Pinpoint the cell where the given text exists, returning its (x, y) midpoint coordinate. 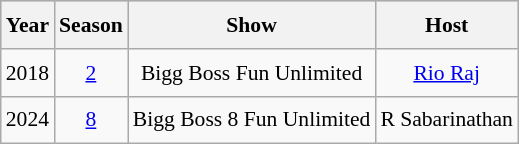
Rio Raj (446, 73)
2018 (28, 73)
Bigg Boss Fun Unlimited (252, 73)
Year (28, 25)
R Sabarinathan (446, 120)
Season (91, 25)
Host (446, 25)
8 (91, 120)
Bigg Boss 8 Fun Unlimited (252, 120)
Show (252, 25)
2024 (28, 120)
2 (91, 73)
